Return [x, y] of the center of cell containing provided text 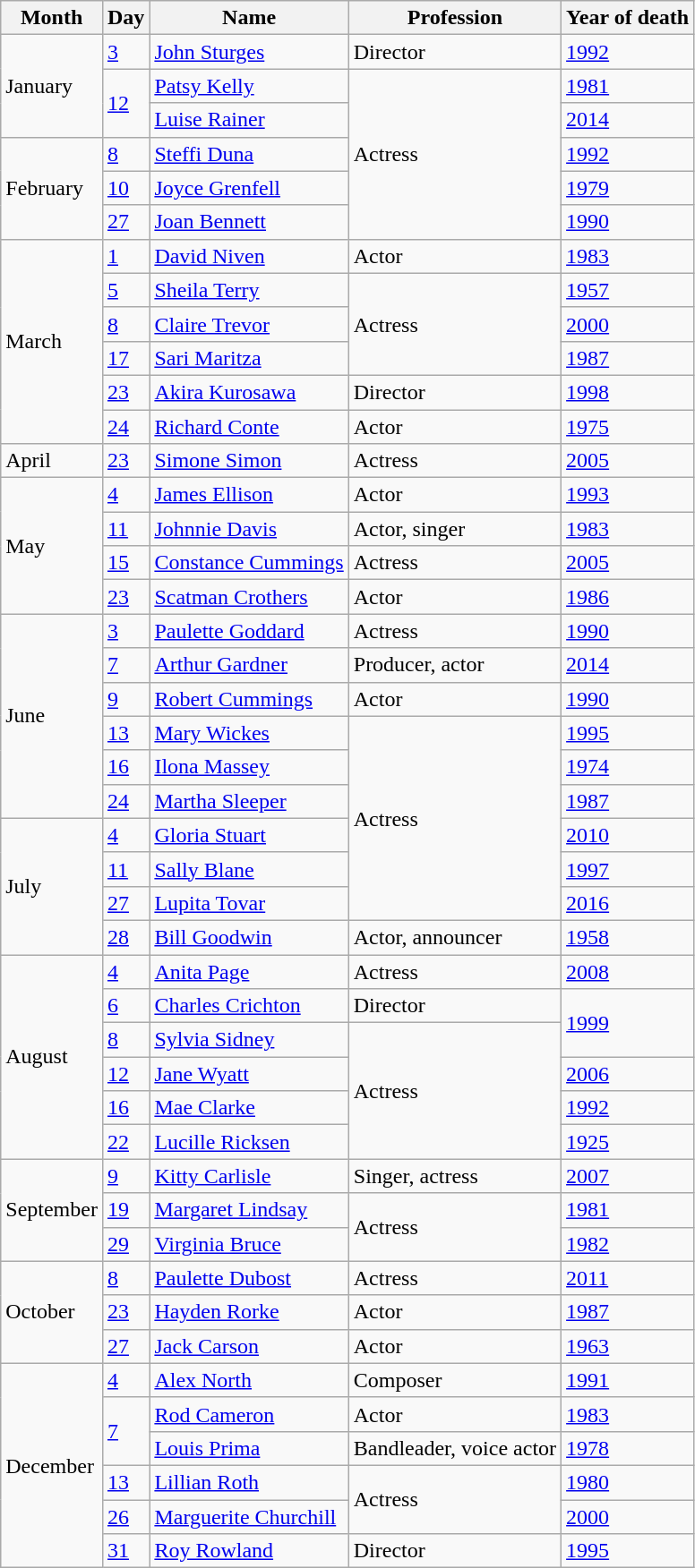
Charles Crichton [249, 1006]
Actor, announcer [455, 937]
Arthur Gardner [249, 665]
Gloria Stuart [249, 835]
10 [125, 188]
17 [125, 358]
Ilona Massey [249, 767]
1998 [628, 392]
Louis Prima [249, 1448]
Margaret Lindsay [249, 1210]
Constance Cummings [249, 563]
1957 [628, 290]
1997 [628, 869]
19 [125, 1210]
1978 [628, 1448]
Singer, actress [455, 1176]
26 [125, 1517]
22 [125, 1142]
1979 [628, 188]
Anita Page [249, 971]
Sally Blane [249, 869]
1958 [628, 937]
April [52, 461]
Hayden Rorke [249, 1312]
John Sturges [249, 52]
March [52, 341]
Patsy Kelly [249, 86]
Roy Rowland [249, 1551]
June [52, 716]
1986 [628, 597]
David Niven [249, 256]
2016 [628, 903]
Paulette Dubost [249, 1278]
1925 [628, 1142]
Sheila Terry [249, 290]
Composer [455, 1380]
1980 [628, 1482]
1974 [628, 767]
August [52, 1056]
2007 [628, 1176]
Alex North [249, 1380]
Sylvia Sidney [249, 1040]
Jack Carson [249, 1346]
Year of death [628, 18]
29 [125, 1244]
Mae Clarke [249, 1108]
May [52, 546]
Month [52, 18]
Profession [455, 18]
September [52, 1210]
James Ellison [249, 495]
2010 [628, 835]
Kitty Carlisle [249, 1176]
5 [125, 290]
2006 [628, 1074]
Luise Rainer [249, 120]
Jane Wyatt [249, 1074]
1963 [628, 1346]
Martha Sleeper [249, 801]
1975 [628, 427]
1991 [628, 1380]
Day [125, 18]
Lupita Tovar [249, 903]
October [52, 1312]
Sari Maritza [249, 358]
1982 [628, 1244]
Bandleader, voice actor [455, 1448]
15 [125, 563]
Joan Bennett [249, 222]
January [52, 86]
Lucille Ricksen [249, 1142]
Robert Cummings [249, 699]
1999 [628, 1023]
2008 [628, 971]
6 [125, 1006]
Simone Simon [249, 461]
July [52, 886]
February [52, 188]
Akira Kurosawa [249, 392]
Mary Wickes [249, 733]
Paulette Goddard [249, 631]
Claire Trevor [249, 324]
28 [125, 937]
Name [249, 18]
Virginia Bruce [249, 1244]
Marguerite Churchill [249, 1517]
1993 [628, 495]
1 [125, 256]
Bill Goodwin [249, 937]
2011 [628, 1278]
Johnnie Davis [249, 529]
December [52, 1465]
Richard Conte [249, 427]
31 [125, 1551]
Scatman Crothers [249, 597]
Lillian Roth [249, 1482]
Rod Cameron [249, 1414]
Steffi Duna [249, 154]
Actor, singer [455, 529]
Joyce Grenfell [249, 188]
Producer, actor [455, 665]
